Pinpoint the cell where the given text exists, returning its [X, Y] midpoint coordinate. 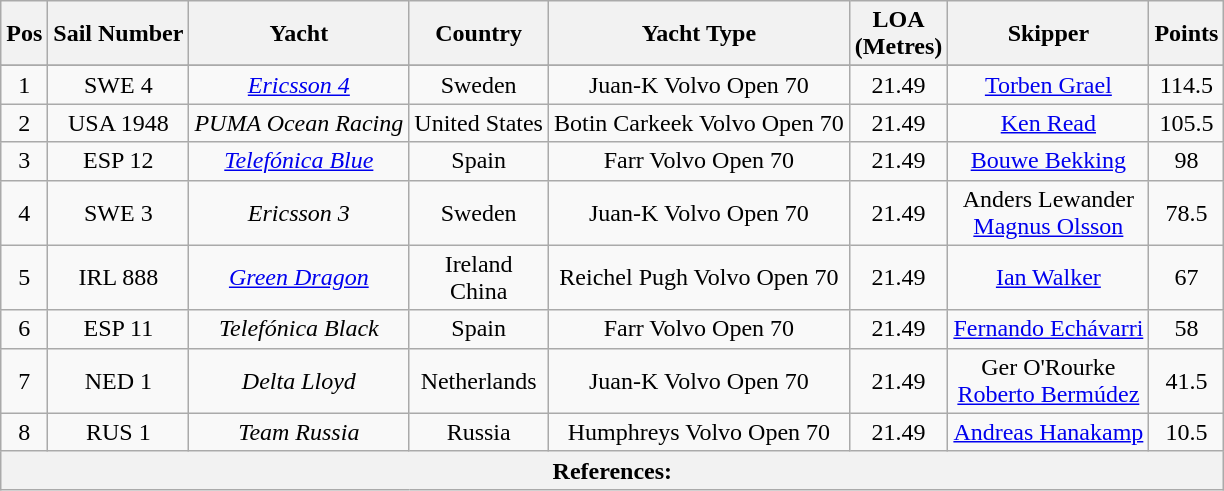
IRL 888 [118, 278]
8 [24, 432]
References: [612, 470]
4 [24, 212]
Ericsson 3 [299, 212]
41.5 [1186, 380]
Anders Lewander Magnus Olsson [1048, 212]
67 [1186, 278]
78.5 [1186, 212]
Fernando Echávarri [1048, 329]
Humphreys Volvo Open 70 [698, 432]
Team Russia [299, 432]
105.5 [1186, 123]
LOA(Metres) [898, 34]
7 [24, 380]
3 [24, 161]
United States [479, 123]
Yacht [299, 34]
Reichel Pugh Volvo Open 70 [698, 278]
Ger O'Rourke Roberto Bermúdez [1048, 380]
Russia [479, 432]
Sail Number [118, 34]
Ericsson 4 [299, 85]
Andreas Hanakamp [1048, 432]
Pos [24, 34]
114.5 [1186, 85]
Torben Grael [1048, 85]
RUS 1 [118, 432]
USA 1948 [118, 123]
Telefónica Black [299, 329]
PUMA Ocean Racing [299, 123]
58 [1186, 329]
Green Dragon [299, 278]
SWE 4 [118, 85]
Telefónica Blue [299, 161]
Points [1186, 34]
Skipper [1048, 34]
NED 1 [118, 380]
Bouwe Bekking [1048, 161]
Country [479, 34]
1 [24, 85]
5 [24, 278]
Botin Carkeek Volvo Open 70 [698, 123]
Yacht Type [698, 34]
SWE 3 [118, 212]
Delta Lloyd [299, 380]
Ian Walker [1048, 278]
2 [24, 123]
ESP 12 [118, 161]
ESP 11 [118, 329]
Netherlands [479, 380]
Ken Read [1048, 123]
10.5 [1186, 432]
6 [24, 329]
Ireland China [479, 278]
98 [1186, 161]
